Extract the (x, y) coordinate from the center of the cell holding the provided text.  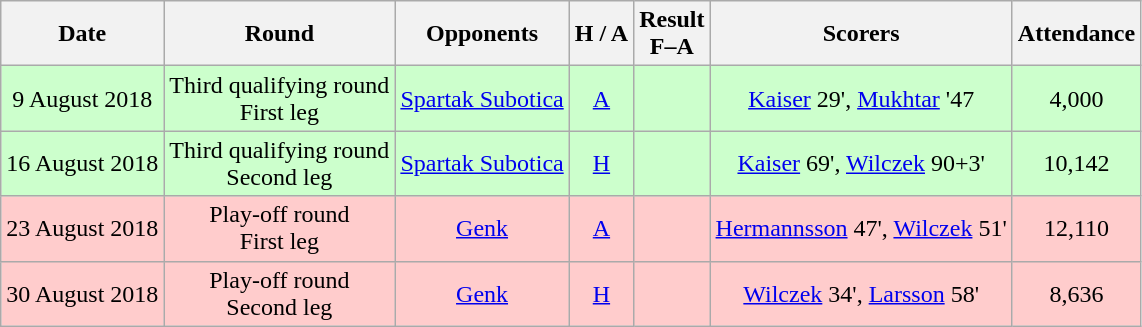
Scorers (861, 34)
Opponents (482, 34)
10,142 (1076, 164)
Kaiser 29', Mukhtar '47 (861, 98)
Date (82, 34)
8,636 (1076, 294)
Hermannsson 47', Wilczek 51' (861, 228)
23 August 2018 (82, 228)
Play-off roundFirst leg (280, 228)
Attendance (1076, 34)
30 August 2018 (82, 294)
H / A (601, 34)
Third qualifying roundFirst leg (280, 98)
9 August 2018 (82, 98)
Third qualifying roundSecond leg (280, 164)
16 August 2018 (82, 164)
Round (280, 34)
Play-off roundSecond leg (280, 294)
12,110 (1076, 228)
ResultF–A (672, 34)
4,000 (1076, 98)
Wilczek 34', Larsson 58' (861, 294)
Kaiser 69', Wilczek 90+3' (861, 164)
